Determine the [x, y] coordinate at the center of the cell enclosing the given text.  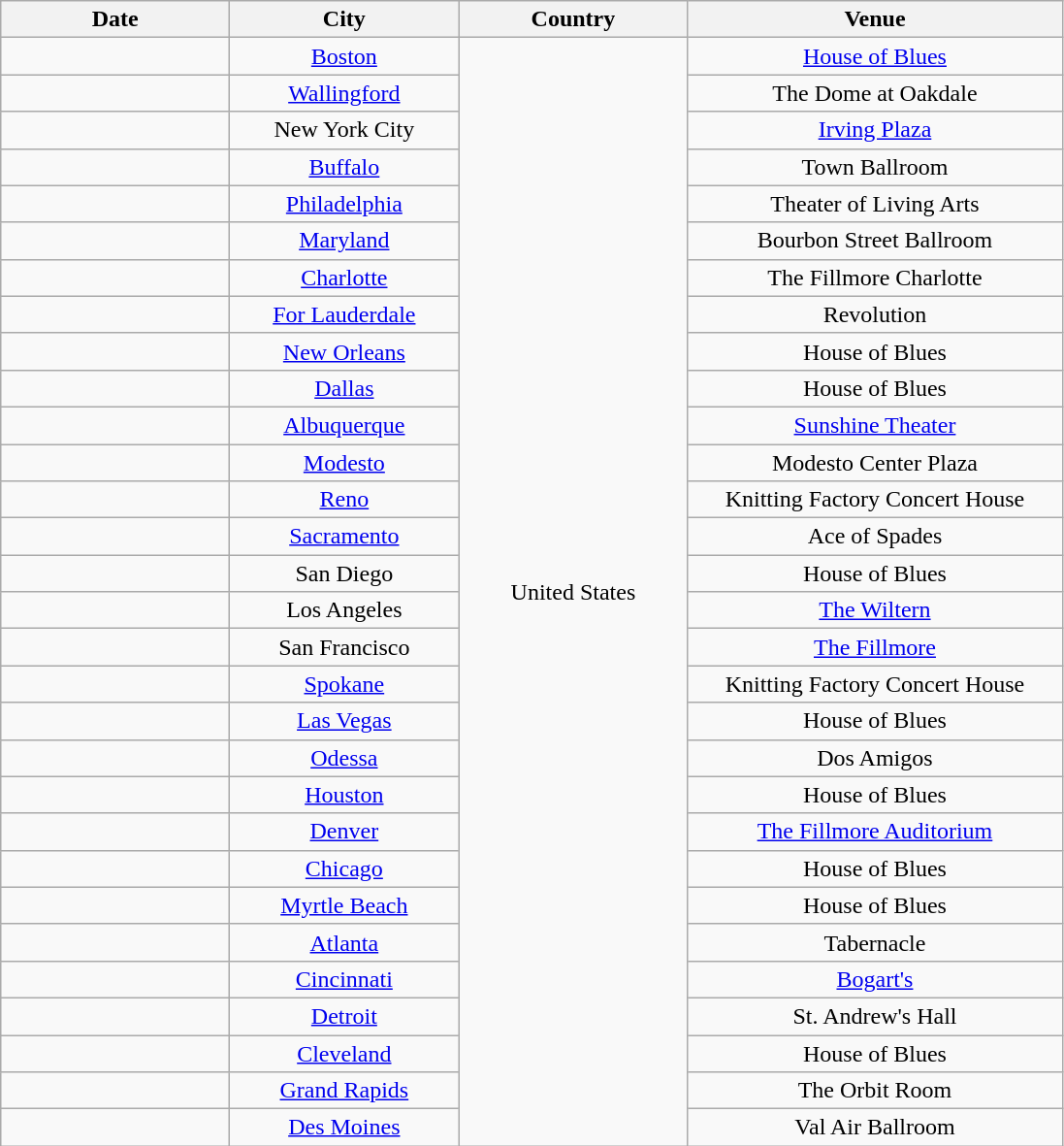
New York City [344, 130]
Bourbon Street Ballroom [875, 241]
For Lauderdale [344, 314]
Ace of Spades [875, 537]
Sunshine Theater [875, 425]
Dos Amigos [875, 758]
Date [115, 19]
The Fillmore Charlotte [875, 278]
Dallas [344, 388]
San Francisco [344, 647]
Wallingford [344, 93]
Venue [875, 19]
Denver [344, 832]
Irving Plaza [875, 130]
Buffalo [344, 167]
Revolution [875, 314]
The Dome at Oakdale [875, 93]
Boston [344, 56]
New Orleans [344, 351]
City [344, 19]
Cincinnati [344, 979]
Albuquerque [344, 425]
The Fillmore Auditorium [875, 832]
Cleveland [344, 1053]
Las Vegas [344, 721]
The Wiltern [875, 610]
Theater of Living Arts [875, 204]
Odessa [344, 758]
Reno [344, 500]
The Orbit Room [875, 1091]
Val Air Ballroom [875, 1128]
Detroit [344, 1016]
Philadelphia [344, 204]
Bogart's [875, 979]
Maryland [344, 241]
St. Andrew's Hall [875, 1016]
Country [573, 19]
Town Ballroom [875, 167]
Houston [344, 795]
San Diego [344, 573]
Modesto [344, 463]
Sacramento [344, 537]
Spokane [344, 684]
Modesto Center Plaza [875, 463]
Charlotte [344, 278]
Atlanta [344, 942]
The Fillmore [875, 647]
Chicago [344, 868]
Des Moines [344, 1128]
United States [573, 592]
Myrtle Beach [344, 905]
Grand Rapids [344, 1091]
Tabernacle [875, 942]
Los Angeles [344, 610]
